Scan for the cell matching the given text and deliver its [X, Y] coordinate at center. 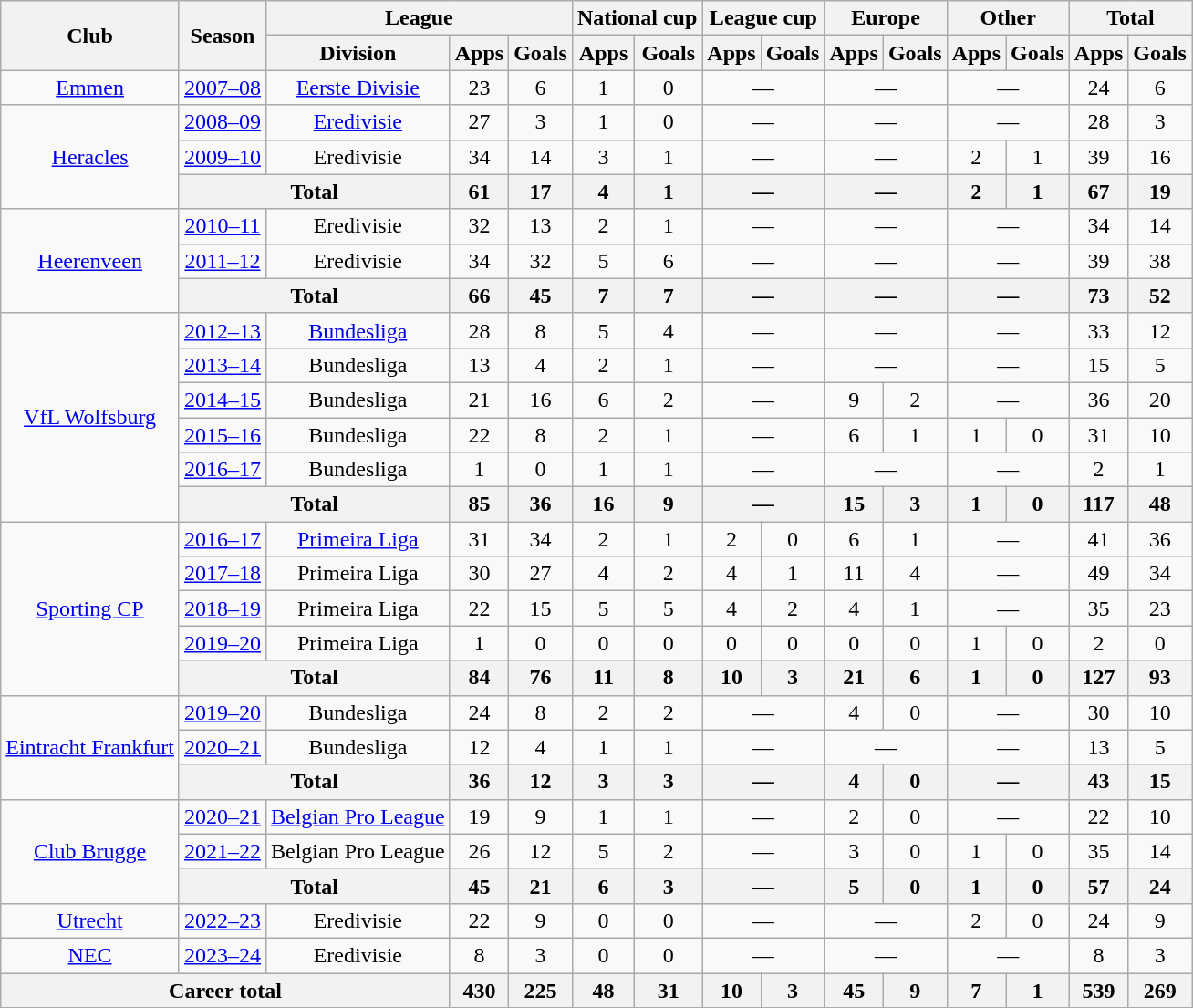
2007–08 [223, 88]
Season [223, 36]
2014–15 [223, 400]
41 [1098, 539]
2011–12 [223, 261]
2008–09 [223, 122]
43 [1098, 782]
Career total [225, 990]
2012–13 [223, 330]
Division [358, 53]
Eerste Divisie [358, 88]
225 [541, 990]
National cup [637, 18]
539 [1098, 990]
2021–22 [223, 851]
2022–23 [223, 920]
52 [1160, 296]
2010–11 [223, 226]
2015–16 [223, 435]
2009–10 [223, 157]
VfL Wolfsburg [90, 417]
26 [479, 851]
76 [541, 678]
269 [1160, 990]
66 [479, 296]
2023–24 [223, 955]
33 [1098, 330]
League cup [763, 18]
Club Brugge [90, 851]
67 [1098, 192]
93 [1160, 678]
NEC [90, 955]
Utrecht [90, 920]
Europe [886, 18]
430 [479, 990]
Heerenveen [90, 261]
Club [90, 36]
73 [1098, 296]
Eintracht Frankfurt [90, 747]
20 [1160, 400]
117 [1098, 504]
Other [1008, 18]
2018–19 [223, 608]
17 [541, 192]
Emmen [90, 88]
127 [1098, 678]
Sporting CP [90, 608]
57 [1098, 886]
49 [1098, 574]
84 [479, 678]
61 [479, 192]
38 [1160, 261]
2017–18 [223, 574]
85 [479, 504]
Heracles [90, 157]
League [419, 18]
2013–14 [223, 365]
